Detect which cell encompasses the target text, then output its (X, Y) center coordinate. 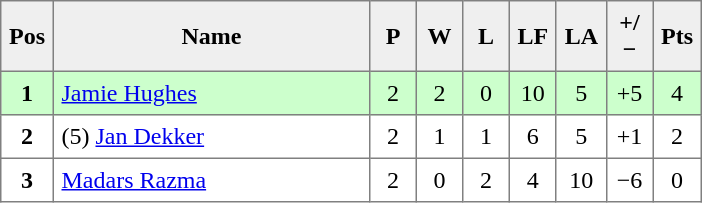
LA (581, 36)
3 (27, 180)
(5) Jan Dekker (211, 137)
Madars Razma (211, 180)
P (393, 36)
L (486, 36)
Pos (27, 36)
+1 (629, 137)
Jamie Hughes (211, 93)
6 (532, 137)
LF (532, 36)
W (439, 36)
Name (211, 36)
+/− (629, 36)
−6 (629, 180)
+5 (629, 93)
Pts (677, 36)
